Scan for the cell matching the given text and deliver its [x, y] coordinate at center. 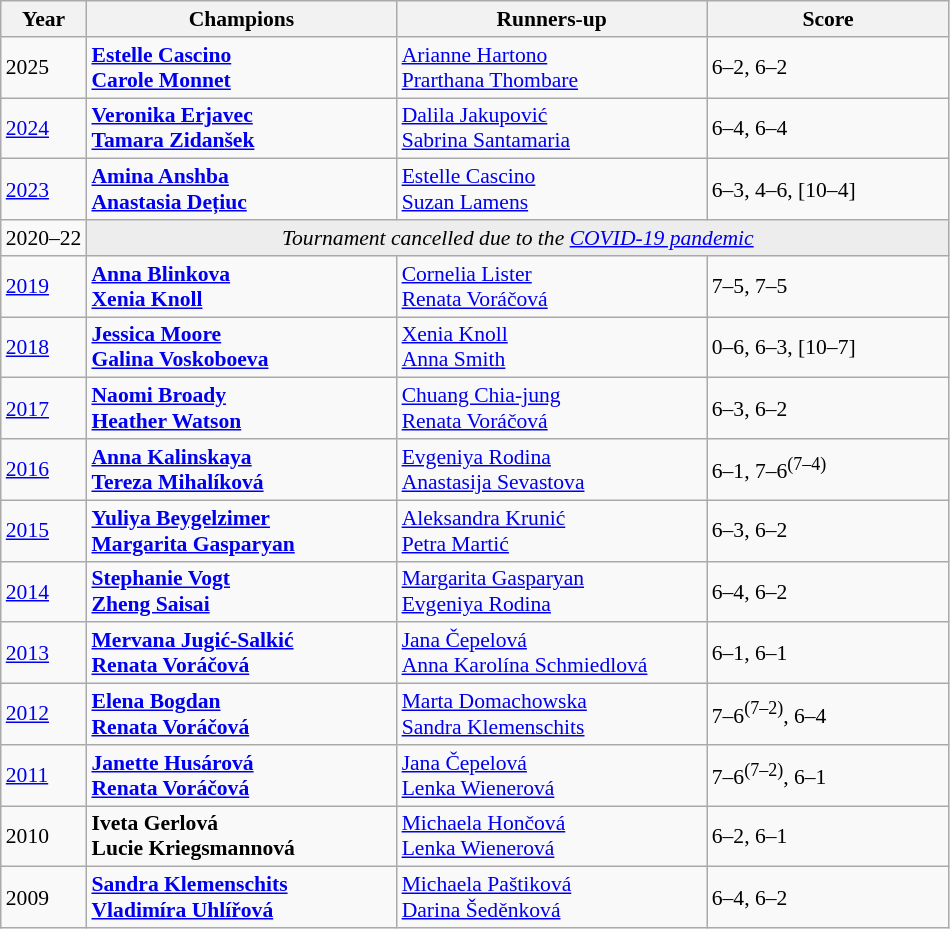
Estelle Cascino Carole Monnet [241, 68]
2012 [44, 714]
2016 [44, 470]
Iveta Gerlová Lucie Kriegsmannová [241, 836]
Xenia Knoll Anna Smith [552, 348]
Runners-up [552, 19]
Aleksandra Krunić Petra Martić [552, 530]
6–2, 6–1 [828, 836]
2011 [44, 776]
Anna Blinkova Xenia Knoll [241, 286]
2019 [44, 286]
Elena Bogdan Renata Voráčová [241, 714]
6–1, 7–6(7–4) [828, 470]
2009 [44, 898]
Jana Čepelová Anna Karolína Schmiedlová [552, 654]
7–5, 7–5 [828, 286]
Tournament cancelled due to the COVID-19 pandemic [518, 238]
6–4, 6–4 [828, 128]
Champions [241, 19]
Score [828, 19]
0–6, 6–3, [10–7] [828, 348]
Year [44, 19]
6–1, 6–1 [828, 654]
Evgeniya Rodina Anastasija Sevastova [552, 470]
Chuang Chia-jung Renata Voráčová [552, 408]
2017 [44, 408]
2024 [44, 128]
Anna Kalinskaya Tereza Mihalíková [241, 470]
Dalila Jakupović Sabrina Santamaria [552, 128]
Jana Čepelová Lenka Wienerová [552, 776]
Naomi Broady Heather Watson [241, 408]
2020–22 [44, 238]
2018 [44, 348]
Yuliya Beygelzimer Margarita Gasparyan [241, 530]
Cornelia Lister Renata Voráčová [552, 286]
2023 [44, 190]
Michaela Hončová Lenka Wienerová [552, 836]
Janette Husárová Renata Voráčová [241, 776]
Stephanie Vogt Zheng Saisai [241, 592]
Amina Anshba Anastasia Dețiuc [241, 190]
Margarita Gasparyan Evgeniya Rodina [552, 592]
Marta Domachowska Sandra Klemenschits [552, 714]
2013 [44, 654]
2014 [44, 592]
7–6(7–2), 6–4 [828, 714]
Michaela Paštiková Darina Šeděnková [552, 898]
2015 [44, 530]
Sandra Klemenschits Vladimíra Uhlířová [241, 898]
Arianne Hartono Prarthana Thombare [552, 68]
2025 [44, 68]
6–2, 6–2 [828, 68]
7–6(7–2), 6–1 [828, 776]
Veronika Erjavec Tamara Zidanšek [241, 128]
Jessica Moore Galina Voskoboeva [241, 348]
Estelle Cascino Suzan Lamens [552, 190]
Mervana Jugić-Salkić Renata Voráčová [241, 654]
2010 [44, 836]
6–3, 4–6, [10–4] [828, 190]
